Locate the cell with the specified text and output its (x, y) center coordinate. 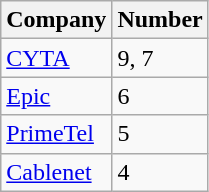
9, 7 (160, 58)
Epic (56, 96)
5 (160, 134)
4 (160, 172)
Cablenet (56, 172)
PrimeTel (56, 134)
CYTA (56, 58)
Number (160, 20)
Company (56, 20)
6 (160, 96)
